Return the (X, Y) coordinate for the center point of the cell that contains the specified text.  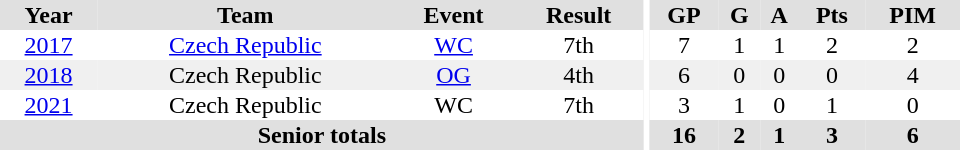
Result (579, 15)
2021 (48, 105)
PIM (912, 15)
G (740, 15)
OG (454, 75)
Team (245, 15)
A (780, 15)
2018 (48, 75)
GP (684, 15)
Event (454, 15)
4th (579, 75)
16 (684, 135)
Senior totals (322, 135)
Pts (832, 15)
7 (684, 45)
4 (912, 75)
Year (48, 15)
2017 (48, 45)
